Determine the [X, Y] coordinate at the center of the cell enclosing the given text.  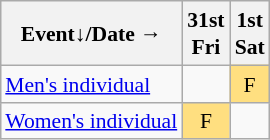
Event↓/Date → [91, 33]
Men's individual [91, 84]
Women's individual [91, 120]
1stSat [250, 33]
31stFri [206, 33]
